Return the [x, y] coordinate for the center point of the cell that contains the specified text.  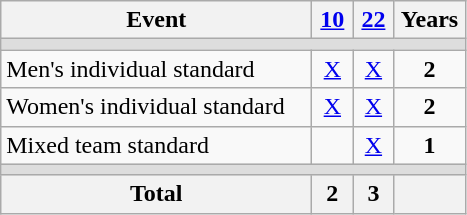
Men's individual standard [156, 69]
Total [156, 194]
Mixed team standard [156, 145]
Event [156, 20]
3 [374, 194]
1 [430, 145]
Women's individual standard [156, 107]
Years [430, 20]
10 [332, 20]
22 [374, 20]
